Return [X, Y] of the center of cell containing provided text 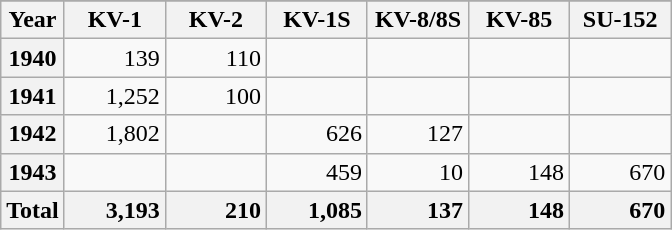
127 [418, 134]
KV-85 [520, 20]
1941 [33, 96]
1942 [33, 134]
1943 [33, 172]
KV-8/8S [418, 20]
10 [418, 172]
Year [33, 20]
1,085 [316, 210]
3,193 [114, 210]
137 [418, 210]
1940 [33, 58]
KV-1 [114, 20]
100 [216, 96]
110 [216, 58]
459 [316, 172]
1,252 [114, 96]
Total [33, 210]
210 [216, 210]
KV-1S [316, 20]
139 [114, 58]
KV-2 [216, 20]
1,802 [114, 134]
SU-152 [620, 20]
626 [316, 134]
